For the text-containing cell, return its midpoint in [X, Y] coordinate format. 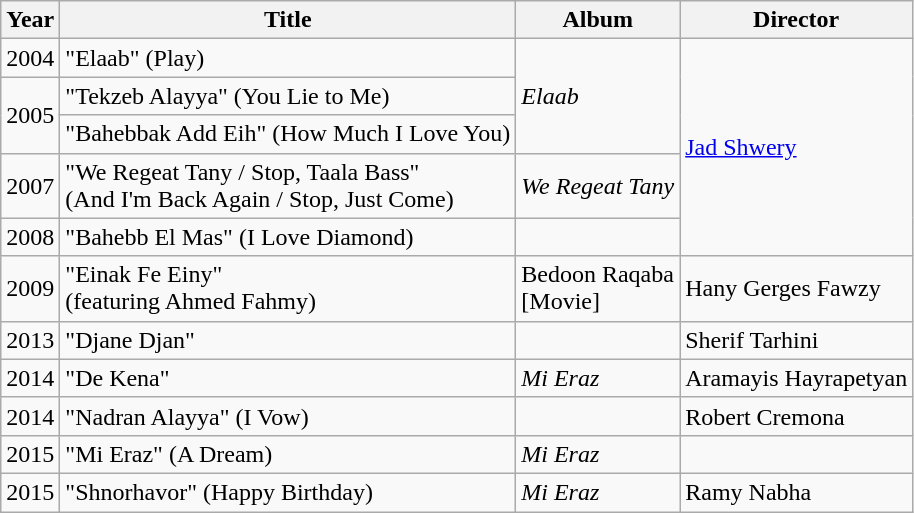
"Shnorhavor" (Happy Birthday) [288, 492]
Album [598, 20]
Hany Gerges Fawzy [796, 288]
Title [288, 20]
2009 [30, 288]
Aramayis Hayrapetyan [796, 378]
"Einak Fe Einy"(featuring Ahmed Fahmy) [288, 288]
Jad Shwery [796, 148]
"We Regeat Tany / Stop, Taala Bass"(And I'm Back Again / Stop, Just Come) [288, 186]
Robert Cremona [796, 416]
2008 [30, 237]
2004 [30, 58]
"De Kena" [288, 378]
Ramy Nabha [796, 492]
2005 [30, 115]
Elaab [598, 96]
2007 [30, 186]
Year [30, 20]
"Nadran Alayya" (I Vow) [288, 416]
We Regeat Tany [598, 186]
"Bahebbak Add Eih" (How Much I Love You) [288, 134]
Sherif Tarhini [796, 340]
"Tekzeb Alayya" (You Lie to Me) [288, 96]
Bedoon Raqaba[Movie] [598, 288]
"Bahebb El Mas" (I Love Diamond) [288, 237]
2013 [30, 340]
"Djane Djan" [288, 340]
Director [796, 20]
"Mi Eraz" (A Dream) [288, 454]
"Elaab" (Play) [288, 58]
